Detect which cell encompasses the target text, then output its (X, Y) center coordinate. 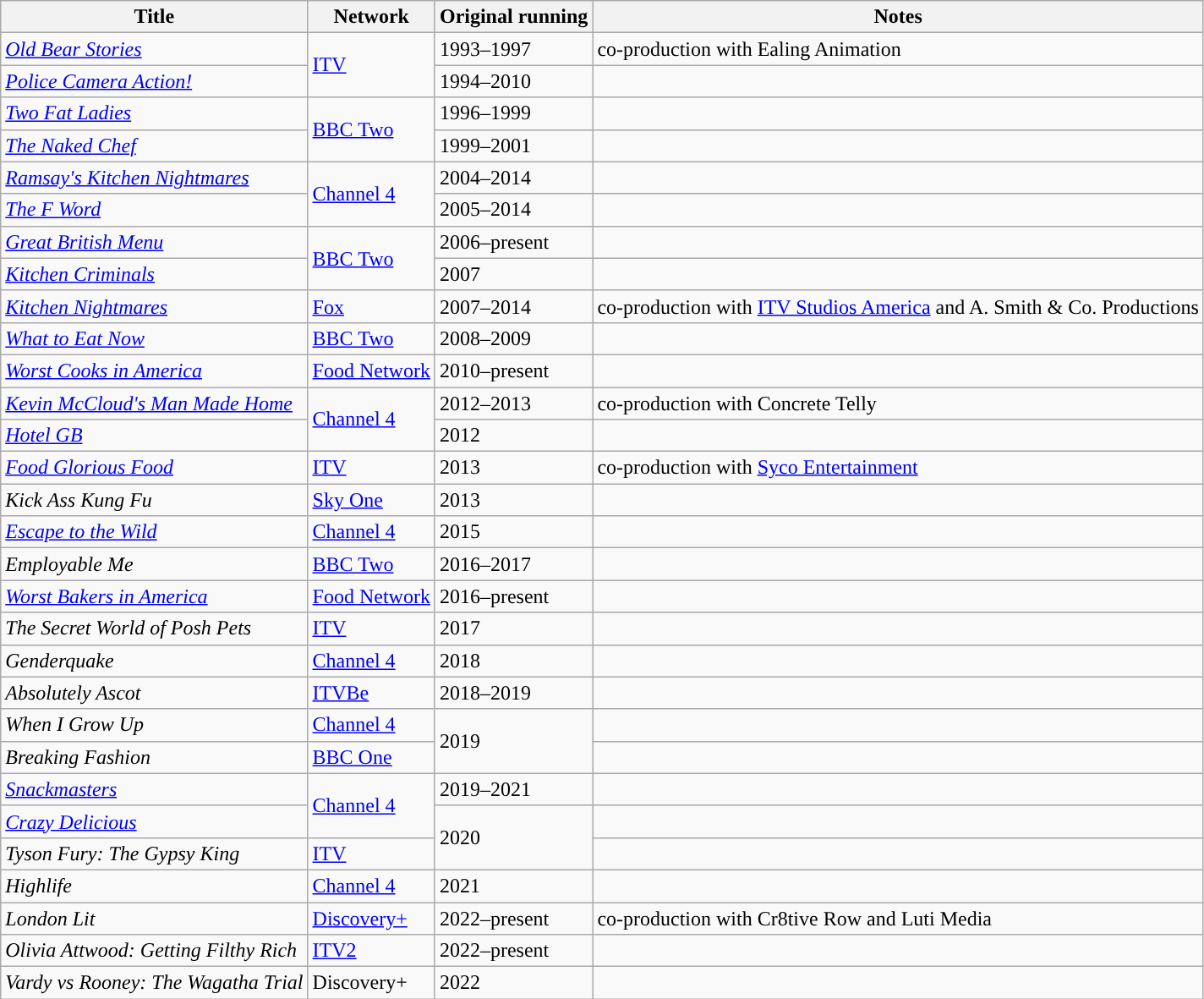
Breaking Fashion (154, 757)
2016–present (513, 596)
Two Fat Ladies (154, 113)
2005–2014 (513, 210)
Police Camera Action! (154, 81)
co-production with ITV Studios America and A. Smith & Co. Productions (898, 306)
Tyson Fury: The Gypsy King (154, 854)
Sky One (371, 500)
Hotel GB (154, 436)
Network (371, 17)
BBC One (371, 757)
2018 (513, 661)
2016–2017 (513, 564)
Title (154, 17)
When I Grow Up (154, 725)
The F Word (154, 210)
Great British Menu (154, 242)
2018–2019 (513, 693)
2010–present (513, 371)
2007–2014 (513, 306)
Olivia Attwood: Getting Filthy Rich (154, 951)
2019–2021 (513, 789)
1996–1999 (513, 113)
Highlife (154, 886)
co-production with Cr8tive Row and Luti Media (898, 918)
1993–1997 (513, 49)
co-production with Syco Entertainment (898, 468)
2012 (513, 436)
Crazy Delicious (154, 821)
2022 (513, 983)
Kitchen Nightmares (154, 306)
Fox (371, 306)
Kick Ass Kung Fu (154, 500)
2006–present (513, 242)
ITVBe (371, 693)
Notes (898, 17)
Absolutely Ascot (154, 693)
Kevin McCloud's Man Made Home (154, 403)
2004–2014 (513, 178)
2021 (513, 886)
What to Eat Now (154, 338)
2012–2013 (513, 403)
1999–2001 (513, 145)
Worst Cooks in America (154, 371)
The Naked Chef (154, 145)
2019 (513, 741)
Genderquake (154, 661)
The Secret World of Posh Pets (154, 628)
1994–2010 (513, 81)
Kitchen Criminals (154, 274)
co-production with Concrete Telly (898, 403)
Old Bear Stories (154, 49)
Employable Me (154, 564)
2015 (513, 532)
Vardy vs Rooney: The Wagatha Trial (154, 983)
Food Glorious Food (154, 468)
2008–2009 (513, 338)
Worst Bakers in America (154, 596)
London Lit (154, 918)
2007 (513, 274)
Original running (513, 17)
co-production with Ealing Animation (898, 49)
2017 (513, 628)
Snackmasters (154, 789)
Ramsay's Kitchen Nightmares (154, 178)
2020 (513, 837)
ITV2 (371, 951)
Escape to the Wild (154, 532)
